Scan for the cell matching the given text and deliver its (X, Y) coordinate at center. 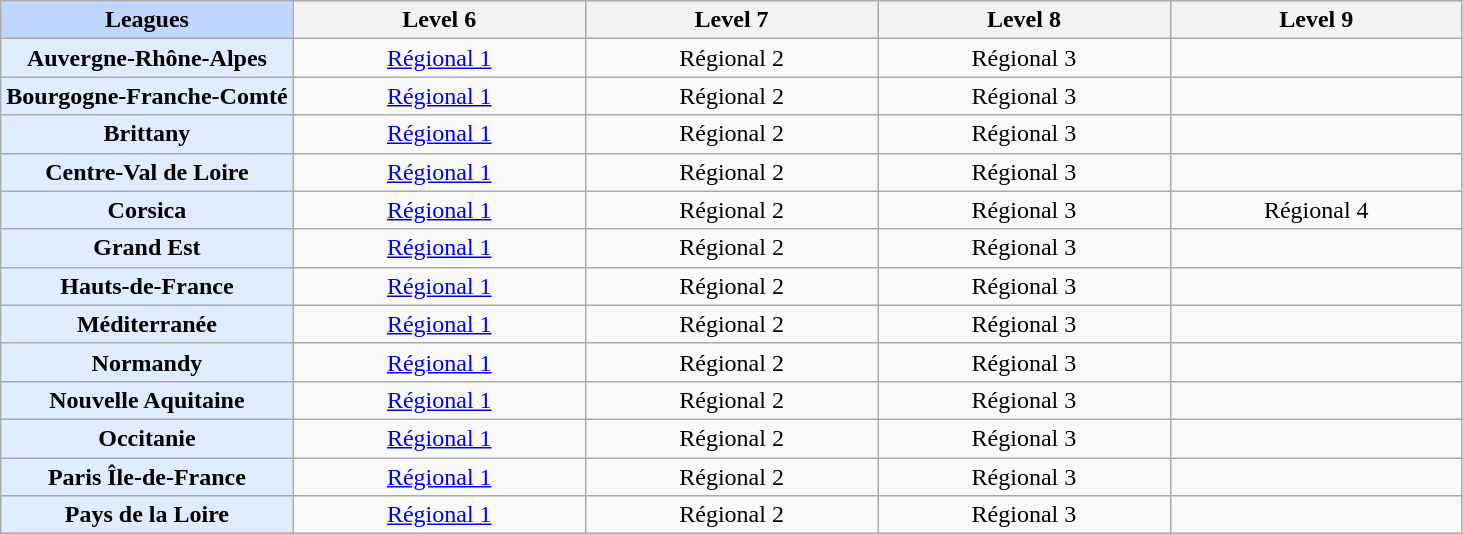
Paris Île-de-France (147, 477)
Grand Est (147, 248)
Leagues (147, 20)
Nouvelle Aquitaine (147, 400)
Level 6 (439, 20)
Centre-Val de Loire (147, 172)
Régional 4 (1316, 210)
Occitanie (147, 438)
Normandy (147, 362)
Pays de la Loire (147, 515)
Bourgogne-Franche-Comté (147, 96)
Hauts-de-France (147, 286)
Auvergne-Rhône-Alpes (147, 58)
Corsica (147, 210)
Level 7 (731, 20)
Brittany (147, 134)
Méditerranée (147, 324)
Level 9 (1316, 20)
Level 8 (1024, 20)
